Capture the cell that displays the provided text and extract its [x, y] central coordinate. 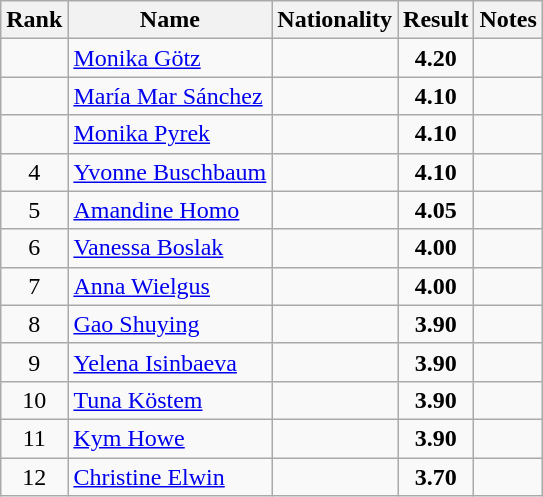
Yvonne Buschbaum [170, 172]
María Mar Sánchez [170, 96]
Result [436, 20]
4.05 [436, 210]
Rank [34, 20]
Monika Götz [170, 58]
12 [34, 477]
4 [34, 172]
Name [170, 20]
Yelena Isinbaeva [170, 362]
11 [34, 438]
6 [34, 248]
Notes [508, 20]
8 [34, 324]
Vanessa Boslak [170, 248]
10 [34, 400]
Monika Pyrek [170, 134]
Gao Shuying [170, 324]
4.20 [436, 58]
Christine Elwin [170, 477]
7 [34, 286]
Tuna Köstem [170, 400]
Anna Wielgus [170, 286]
Nationality [335, 20]
5 [34, 210]
Kym Howe [170, 438]
9 [34, 362]
3.70 [436, 477]
Amandine Homo [170, 210]
